Return the (X, Y) coordinate for the center point of the cell that contains the specified text.  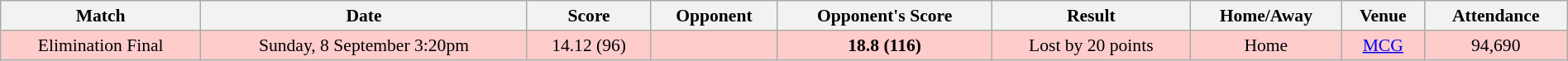
Result (1091, 16)
Home/Away (1265, 16)
Elimination Final (101, 45)
94,690 (1495, 45)
MCG (1383, 45)
18.8 (116) (885, 45)
Date (364, 16)
Venue (1383, 16)
Home (1265, 45)
Score (589, 16)
Match (101, 16)
Lost by 20 points (1091, 45)
14.12 (96) (589, 45)
Sunday, 8 September 3:20pm (364, 45)
Attendance (1495, 16)
Opponent (715, 16)
Opponent's Score (885, 16)
